Identify which cell holds the provided text, then report its (X, Y) central coordinate. 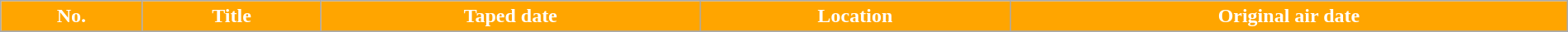
Original air date (1289, 16)
Title (232, 16)
No. (71, 16)
Taped date (510, 16)
Location (855, 16)
